Capture the cell that displays the provided text and extract its [X, Y] central coordinate. 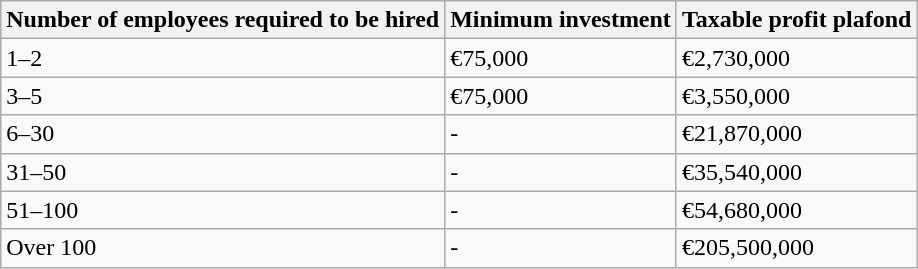
Over 100 [223, 248]
51–100 [223, 210]
€205,500,000 [796, 248]
31–50 [223, 172]
€54,680,000 [796, 210]
1–2 [223, 58]
Number of employees required to be hired [223, 20]
6–30 [223, 134]
Minimum investment [561, 20]
3–5 [223, 96]
€2,730,000 [796, 58]
€21,870,000 [796, 134]
Taxable profit plafond [796, 20]
€35,540,000 [796, 172]
€3,550,000 [796, 96]
